Scan for the cell matching the given text and deliver its [X, Y] coordinate at center. 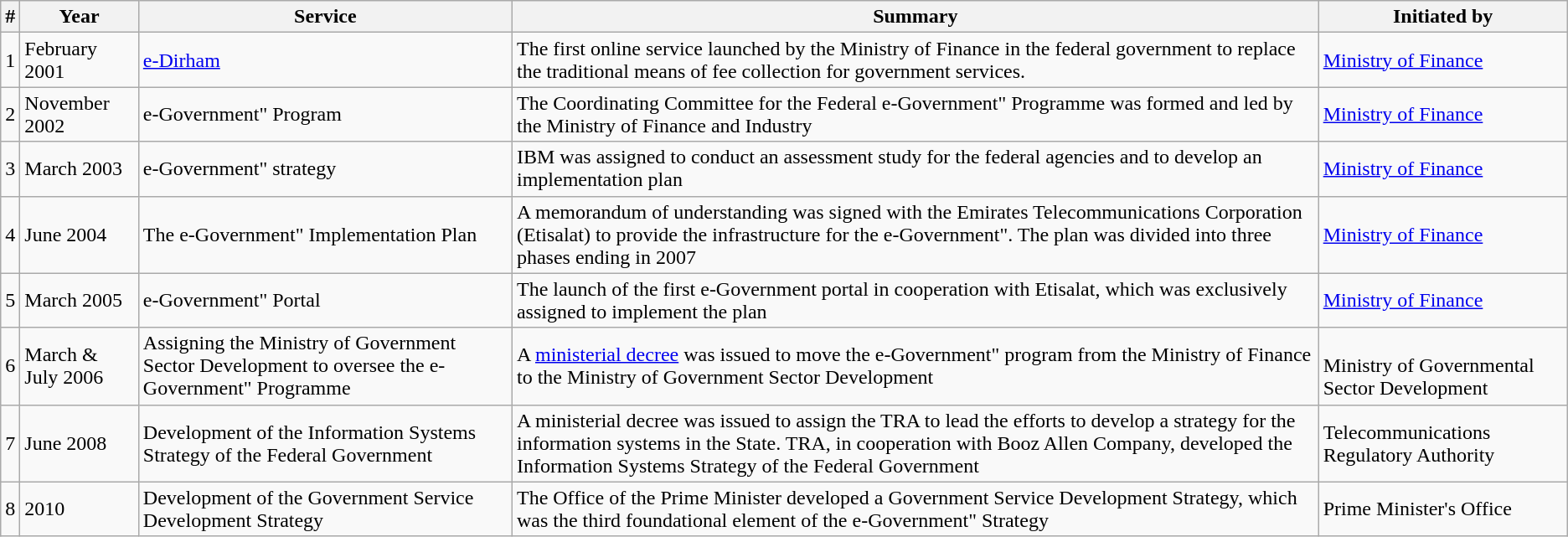
e-Government" Program [325, 114]
3 [10, 169]
Development of the Information Systems Strategy of the Federal Government [325, 443]
The Coordinating Committee for the Federal e-Government" Programme was formed and led by the Ministry of Finance and Industry [915, 114]
6 [10, 366]
Ministry of Governmental Sector Development [1442, 366]
IBM was assigned to conduct an assessment study for the federal agencies and to develop an implementation plan [915, 169]
8 [10, 509]
March 2005 [79, 300]
2 [10, 114]
Year [79, 17]
Summary [915, 17]
2010 [79, 509]
June 2008 [79, 443]
A ministerial decree was issued to move the e-Government" program from the Ministry of Finance to the Ministry of Government Sector Development [915, 366]
March & July 2006 [79, 366]
November 2002 [79, 114]
e-Government" Portal [325, 300]
7 [10, 443]
February 2001 [79, 60]
Development of the Government Service Development Strategy [325, 509]
June 2004 [79, 235]
Prime Minister's Office [1442, 509]
The e-Government" Implementation Plan [325, 235]
e-Government" strategy [325, 169]
4 [10, 235]
# [10, 17]
5 [10, 300]
1 [10, 60]
Assigning the Ministry of Government Sector Development to oversee the e-Government" Programme [325, 366]
Service [325, 17]
Telecommunications Regulatory Authority [1442, 443]
e-Dirham [325, 60]
March 2003 [79, 169]
Initiated by [1442, 17]
The launch of the first e-Government portal in cooperation with Etisalat, which was exclusively assigned to implement the plan [915, 300]
